Return the (x, y) coordinate for the center point of the cell that contains the specified text.  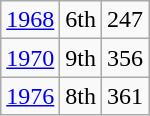
1970 (30, 58)
1968 (30, 20)
361 (126, 96)
8th (81, 96)
9th (81, 58)
247 (126, 20)
1976 (30, 96)
6th (81, 20)
356 (126, 58)
